Determine the (x, y) coordinate at the center of the cell enclosing the given text.  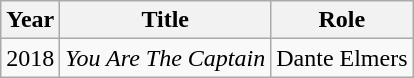
You Are The Captain (166, 58)
Dante Elmers (342, 58)
Title (166, 20)
2018 (30, 58)
Role (342, 20)
Year (30, 20)
